Return [X, Y] of the center of cell containing provided text 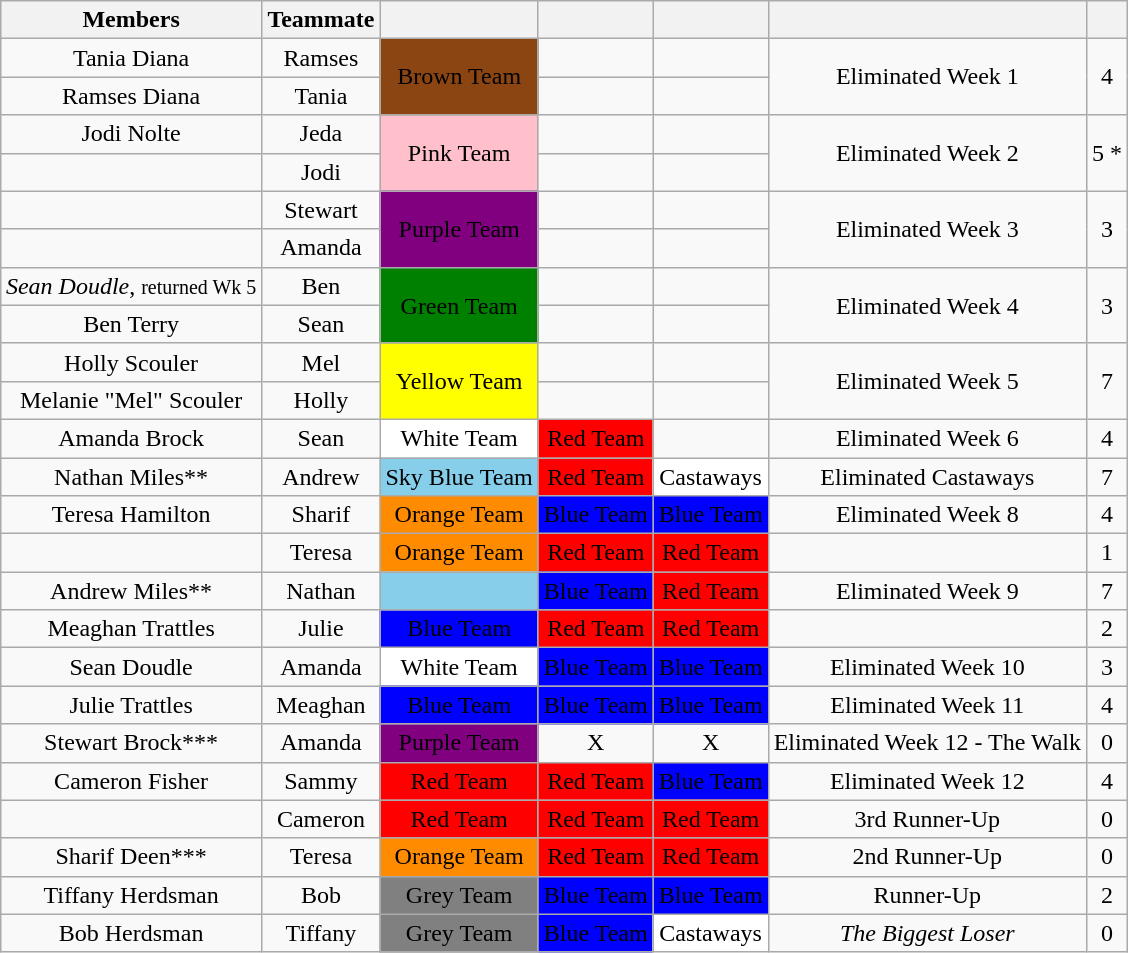
Holly Scouler [130, 362]
Members [130, 20]
Tania Diana [130, 58]
Andrew [321, 477]
Eliminated Week 6 [927, 438]
Teresa Hamilton [130, 515]
Mel [321, 362]
Nathan Miles** [130, 477]
5 * [1108, 153]
Sky Blue Team [459, 477]
Eliminated Week 4 [927, 305]
The Biggest Loser [927, 933]
Eliminated Week 9 [927, 591]
Cameron [321, 819]
Eliminated Week 10 [927, 667]
Bob Herdsman [130, 933]
Meaghan Trattles [130, 629]
Tania [321, 96]
Ben [321, 286]
Sean Doudle [130, 667]
2nd Runner-Up [927, 857]
3rd Runner-Up [927, 819]
Sharif Deen*** [130, 857]
Cameron Fisher [130, 781]
Sean Doudle, returned Wk 5 [130, 286]
Eliminated Week 12 - The Walk [927, 743]
Julie [321, 629]
Eliminated Week 11 [927, 705]
Brown Team [459, 77]
Eliminated Week 12 [927, 781]
Eliminated Castaways [927, 477]
Stewart Brock*** [130, 743]
Ramses [321, 58]
Teammate [321, 20]
Nathan [321, 591]
Jodi Nolte [130, 134]
Runner-Up [927, 895]
Tiffany Herdsman [130, 895]
Holly [321, 400]
Eliminated Week 2 [927, 153]
Ben Terry [130, 324]
Sharif [321, 515]
Eliminated Week 1 [927, 77]
1 [1108, 553]
Eliminated Week 5 [927, 381]
Jodi [321, 172]
Tiffany [321, 933]
Amanda Brock [130, 438]
Yellow Team [459, 381]
Stewart [321, 210]
Eliminated Week 8 [927, 515]
Ramses Diana [130, 96]
Bob [321, 895]
Green Team [459, 305]
Julie Trattles [130, 705]
Meaghan [321, 705]
Andrew Miles** [130, 591]
Pink Team [459, 153]
Melanie "Mel" Scouler [130, 400]
Eliminated Week 3 [927, 229]
Jeda [321, 134]
Sammy [321, 781]
